Scan for the cell matching the given text and deliver its [x, y] coordinate at center. 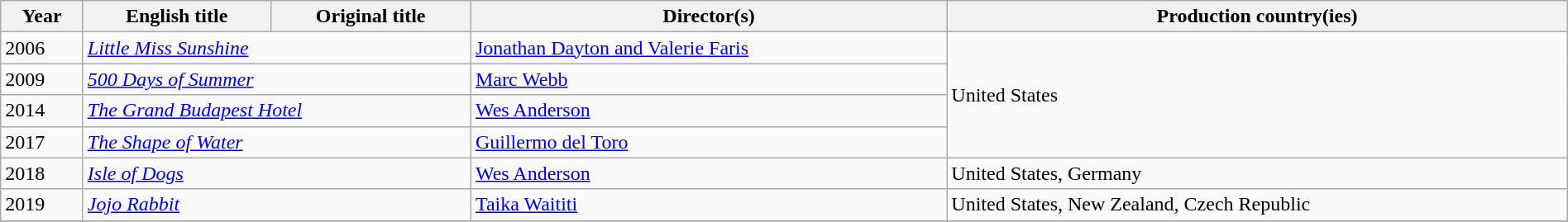
Taika Waititi [708, 205]
The Shape of Water [276, 142]
Marc Webb [708, 79]
Jojo Rabbit [276, 205]
Little Miss Sunshine [276, 48]
United States, New Zealand, Czech Republic [1257, 205]
United States, Germany [1257, 173]
The Grand Budapest Hotel [276, 111]
2019 [42, 205]
Jonathan Dayton and Valerie Faris [708, 48]
United States [1257, 95]
2017 [42, 142]
Production country(ies) [1257, 17]
English title [177, 17]
2006 [42, 48]
Year [42, 17]
Guillermo del Toro [708, 142]
Isle of Dogs [276, 173]
Original title [370, 17]
2009 [42, 79]
Director(s) [708, 17]
500 Days of Summer [276, 79]
2018 [42, 173]
2014 [42, 111]
